From the cell containing the given text, extract its center point as (x, y) coordinate. 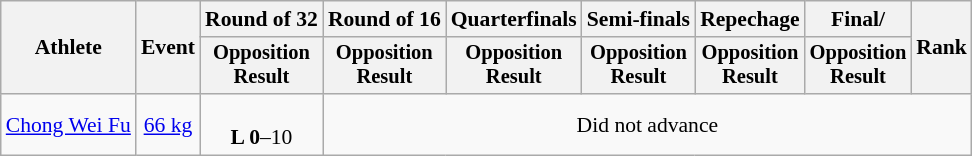
Athlete (68, 48)
Semi-finals (638, 19)
Rank (942, 48)
Event (168, 48)
Final/ (858, 19)
L 0–10 (262, 124)
Repechage (750, 19)
66 kg (168, 124)
Round of 32 (262, 19)
Quarterfinals (514, 19)
Chong Wei Fu (68, 124)
Round of 16 (384, 19)
Did not advance (648, 124)
